Capture the cell that displays the provided text and extract its [x, y] central coordinate. 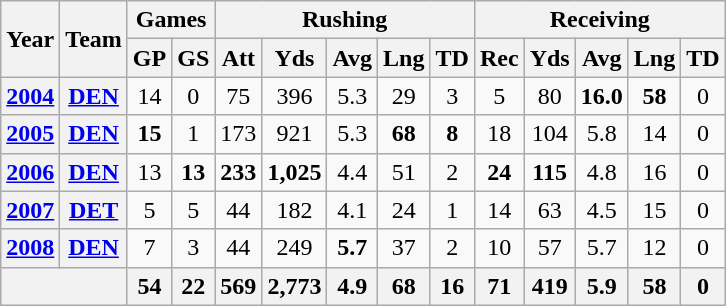
71 [499, 286]
37 [404, 248]
2005 [30, 134]
233 [238, 172]
4.5 [602, 210]
Rec [499, 58]
2008 [30, 248]
921 [294, 134]
Att [238, 58]
Games [170, 20]
7 [149, 248]
104 [550, 134]
2,773 [294, 286]
2004 [30, 96]
18 [499, 134]
54 [149, 286]
22 [194, 286]
115 [550, 172]
4.8 [602, 172]
Team [94, 39]
12 [654, 248]
Rushing [345, 20]
Receiving [600, 20]
57 [550, 248]
1,025 [294, 172]
29 [404, 96]
4.4 [352, 172]
GS [194, 58]
5.8 [602, 134]
DET [94, 210]
GP [149, 58]
249 [294, 248]
80 [550, 96]
8 [452, 134]
75 [238, 96]
419 [550, 286]
4.9 [352, 286]
16.0 [602, 96]
396 [294, 96]
51 [404, 172]
569 [238, 286]
173 [238, 134]
Year [30, 39]
2007 [30, 210]
63 [550, 210]
182 [294, 210]
2006 [30, 172]
10 [499, 248]
4.1 [352, 210]
5.9 [602, 286]
